For the text-containing cell, return its midpoint in [x, y] coordinate format. 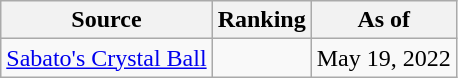
Sabato's Crystal Ball [106, 58]
Ranking [262, 20]
May 19, 2022 [384, 58]
Source [106, 20]
As of [384, 20]
